Detect which cell encompasses the target text, then output its [x, y] center coordinate. 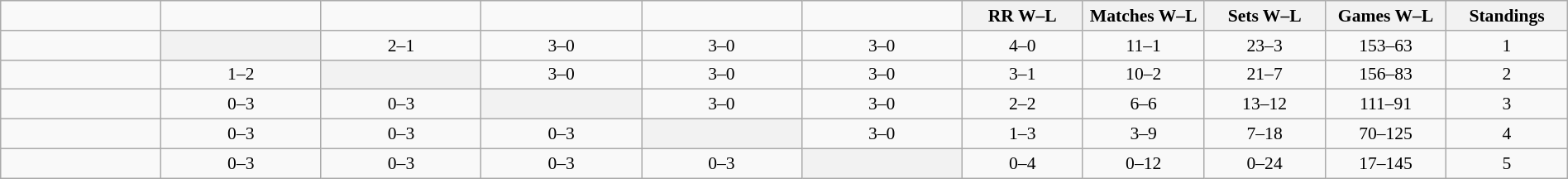
111–91 [1385, 104]
0–24 [1264, 163]
3–9 [1143, 134]
RR W–L [1022, 16]
2 [1507, 75]
13–12 [1264, 104]
Matches W–L [1143, 16]
3 [1507, 104]
21–7 [1264, 75]
70–125 [1385, 134]
153–63 [1385, 46]
2–2 [1022, 104]
1–3 [1022, 134]
6–6 [1143, 104]
0–12 [1143, 163]
3–1 [1022, 75]
17–145 [1385, 163]
156–83 [1385, 75]
1–2 [241, 75]
10–2 [1143, 75]
4–0 [1022, 46]
1 [1507, 46]
2–1 [401, 46]
11–1 [1143, 46]
23–3 [1264, 46]
5 [1507, 163]
Standings [1507, 16]
7–18 [1264, 134]
Games W–L [1385, 16]
Sets W–L [1264, 16]
0–4 [1022, 163]
4 [1507, 134]
